Output the (X, Y) coordinate of the center of the cell containing the given text.  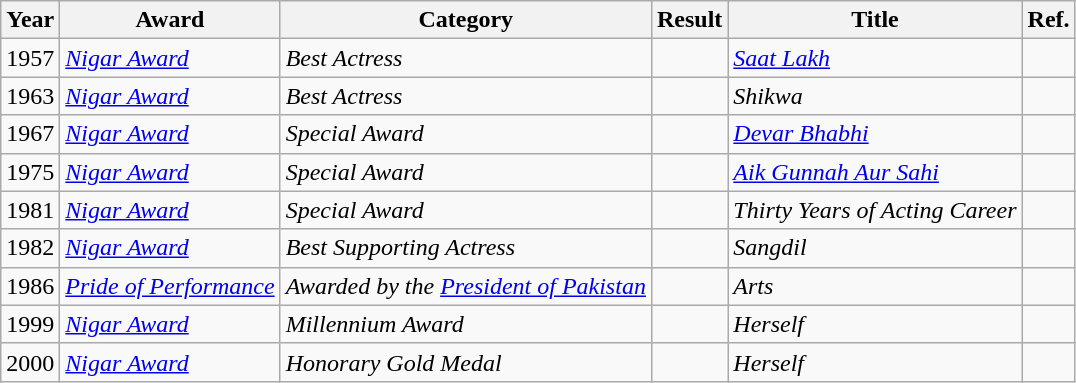
1957 (30, 58)
Shikwa (875, 96)
Awarded by the President of Pakistan (466, 286)
Arts (875, 286)
1986 (30, 286)
Honorary Gold Medal (466, 362)
Pride of Performance (170, 286)
Thirty Years of Acting Career (875, 210)
Year (30, 20)
Saat Lakh (875, 58)
Best Supporting Actress (466, 248)
2000 (30, 362)
Award (170, 20)
1967 (30, 134)
1963 (30, 96)
1981 (30, 210)
Millennium Award (466, 324)
Devar Bhabhi (875, 134)
1999 (30, 324)
Sangdil (875, 248)
Result (689, 20)
1982 (30, 248)
1975 (30, 172)
Title (875, 20)
Category (466, 20)
Aik Gunnah Aur Sahi (875, 172)
Ref. (1048, 20)
